Return the (x, y) coordinate for the center point of the cell that contains the specified text.  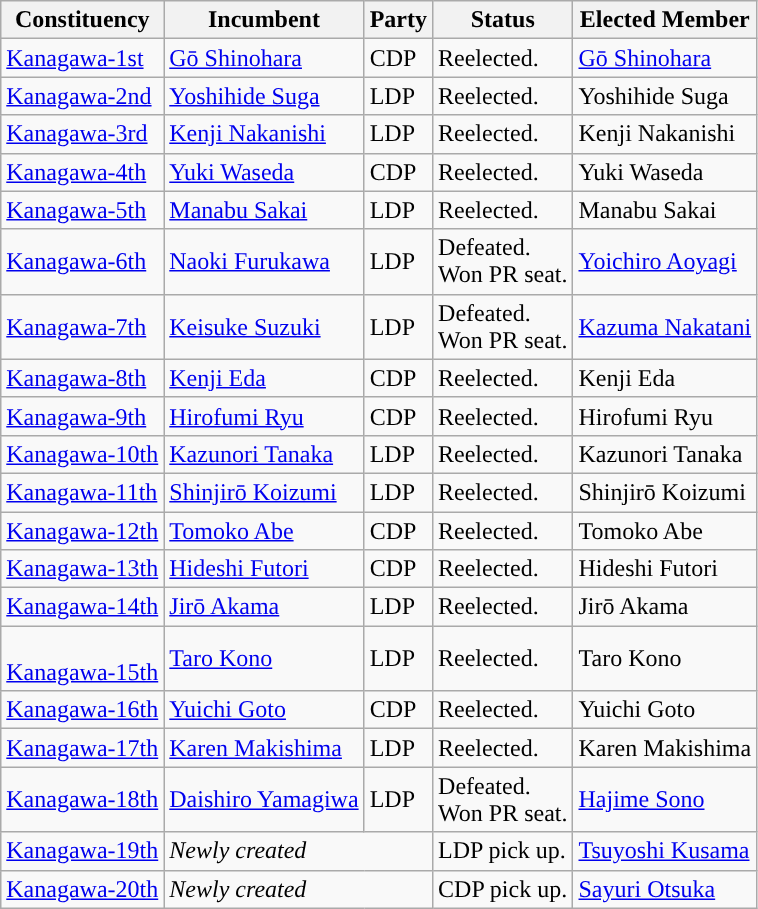
Party (398, 20)
Kanagawa-19th (82, 851)
Incumbent (264, 20)
Kanagawa-11th (82, 492)
Hajime Sono (665, 800)
Kanagawa-2nd (82, 96)
Kanagawa-3rd (82, 134)
Kanagawa-18th (82, 800)
Yoichiro Aoyagi (665, 262)
Kanagawa-14th (82, 607)
Kanagawa-4th (82, 172)
Kanagawa-8th (82, 378)
Kanagawa-6th (82, 262)
CDP pick up. (503, 889)
Constituency (82, 20)
Kanagawa-12th (82, 531)
Kanagawa-13th (82, 569)
Kanagawa-20th (82, 889)
Sayuri Otsuka (665, 889)
Elected Member (665, 20)
Kanagawa-1st (82, 58)
LDP pick up. (503, 851)
Kanagawa-7th (82, 326)
Kanagawa-9th (82, 416)
Tsuyoshi Kusama (665, 851)
Kanagawa-15th (82, 658)
Kanagawa-10th (82, 454)
Naoki Furukawa (264, 262)
Daishiro Yamagiwa (264, 800)
Kanagawa-17th (82, 748)
Kanagawa-5th (82, 210)
Keisuke Suzuki (264, 326)
Kanagawa-16th (82, 710)
Status (503, 20)
Kazuma Nakatani (665, 326)
